Pinpoint the cell where the given text exists, returning its [x, y] midpoint coordinate. 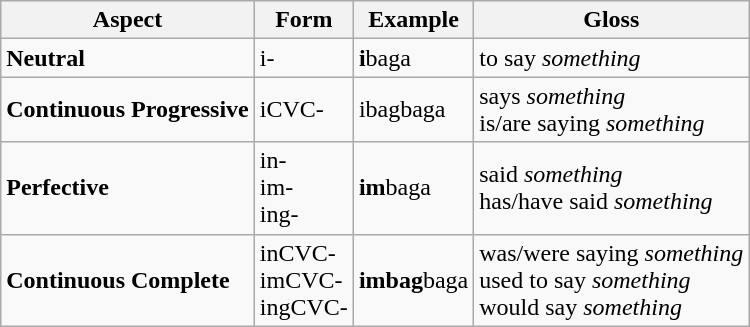
ibagbaga [413, 110]
Aspect [128, 20]
in-im-ing- [304, 188]
Continuous Progressive [128, 110]
Continuous Complete [128, 280]
imbaga [413, 188]
iCVC- [304, 110]
Form [304, 20]
ibaga [413, 58]
inCVC-imCVC-ingCVC- [304, 280]
said somethinghas/have said something [612, 188]
i- [304, 58]
Neutral [128, 58]
Perfective [128, 188]
to say something [612, 58]
says somethingis/are saying something [612, 110]
was/were saying somethingused to say somethingwould say something [612, 280]
Gloss [612, 20]
Example [413, 20]
imbagbaga [413, 280]
